Return (x, y) of the center of cell containing provided text 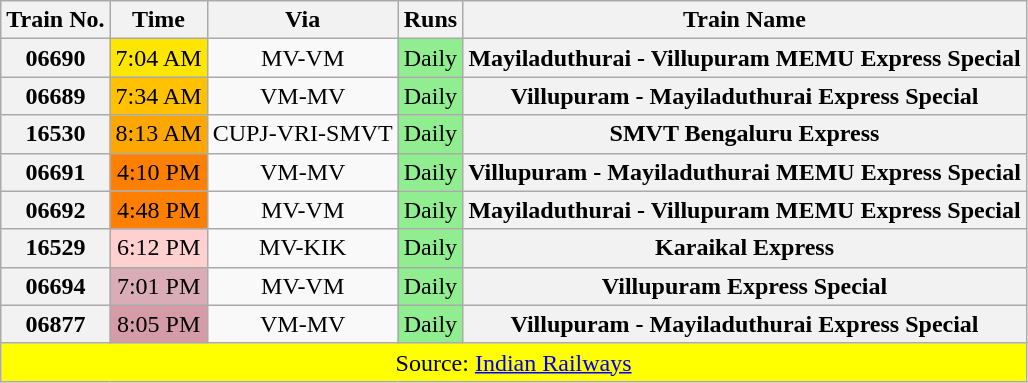
7:34 AM (158, 96)
Villupuram Express Special (745, 286)
Via (302, 20)
Train Name (745, 20)
06690 (56, 58)
06689 (56, 96)
06692 (56, 210)
06691 (56, 172)
CUPJ-VRI-SMVT (302, 134)
4:48 PM (158, 210)
Karaikal Express (745, 248)
Source: Indian Railways (514, 362)
16530 (56, 134)
Runs (430, 20)
8:05 PM (158, 324)
4:10 PM (158, 172)
SMVT Bengaluru Express (745, 134)
Time (158, 20)
06877 (56, 324)
06694 (56, 286)
Train No. (56, 20)
16529 (56, 248)
MV-KIK (302, 248)
6:12 PM (158, 248)
7:01 PM (158, 286)
7:04 AM (158, 58)
8:13 AM (158, 134)
Villupuram - Mayiladuthurai MEMU Express Special (745, 172)
